Scan for the cell matching the given text and deliver its (X, Y) coordinate at center. 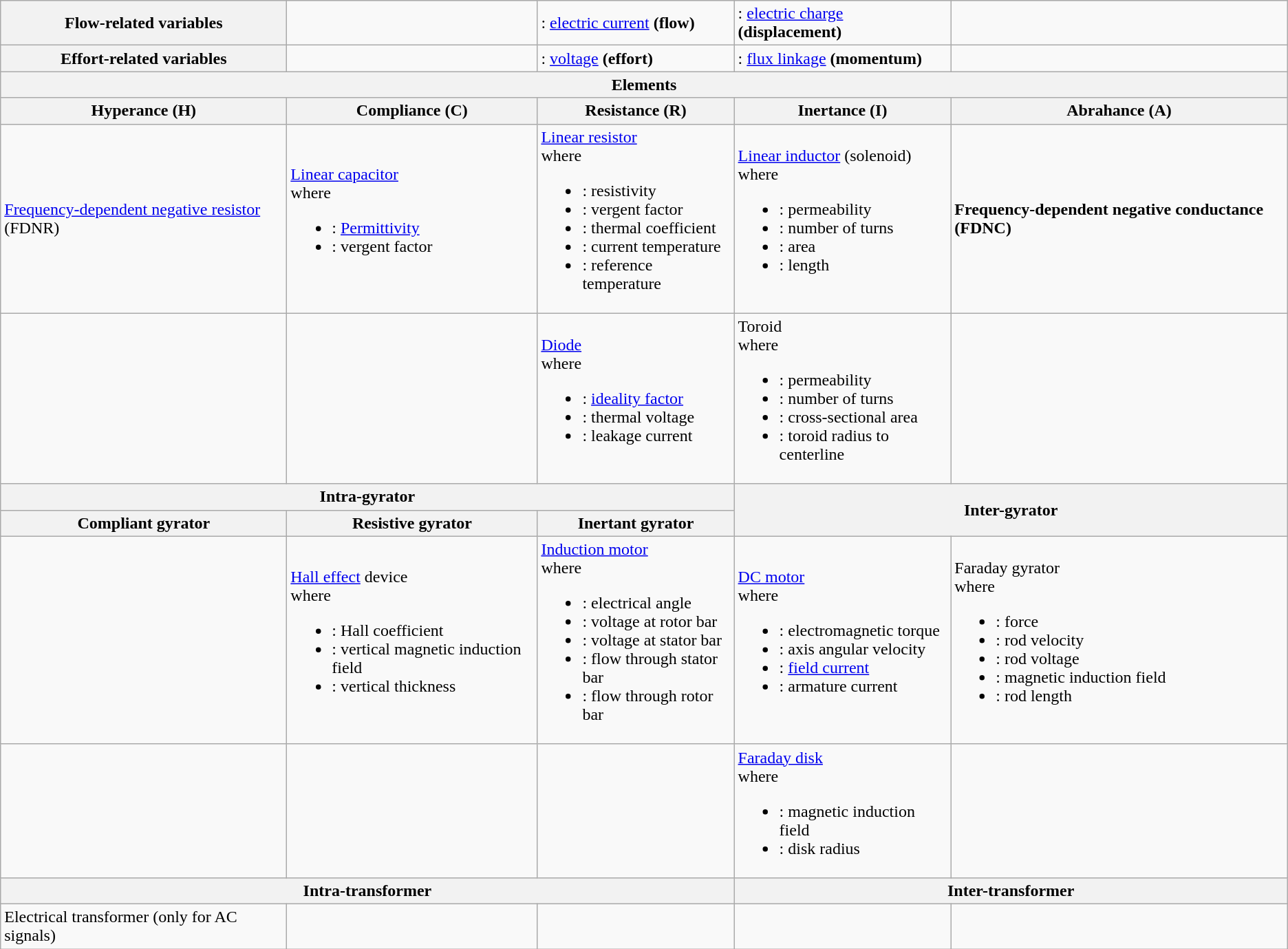
Elements (644, 85)
Compliance (C) (412, 111)
Flow-related variables (144, 23)
: flux linkage (momentum) (842, 58)
: electric current (flow) (636, 23)
Frequency-dependent negative resistor (FDNR) (144, 219)
Electrical transformer (only for AC signals) (144, 926)
: electric charge (displacement) (842, 23)
Frequency-dependent negative conductance (FDNC) (1119, 219)
Inertance (I) (842, 111)
Inter-gyrator (1011, 510)
Resistance (R) (636, 111)
DC motor where: electromagnetic torque: axis angular velocity: field current: armature current (842, 640)
Linear inductor (solenoid) where: permeability: number of turns: area: length (842, 219)
Linear resistor where: resistivity: vergent factor: thermal coefficient: current temperature: reference temperature (636, 219)
: voltage (effort) (636, 58)
Faraday gyrator where: force: rod velocity: rod voltage: magnetic induction field: rod length (1119, 640)
Abrahance (A) (1119, 111)
Hall effect device where: Hall coefficient: vertical magnetic induction field: vertical thickness (412, 640)
Hyperance (H) (144, 111)
Resistive gyrator (412, 523)
Effort-related variables (144, 58)
Faraday disk where: magnetic induction field: disk radius (842, 811)
Intra-gyrator (367, 497)
Intra-transformer (367, 891)
Inertant gyrator (636, 523)
Induction motor where: electrical angle: voltage at rotor bar: voltage at stator bar: flow through stator bar: flow through rotor bar (636, 640)
Inter-transformer (1011, 891)
Compliant gyrator (144, 523)
Linear capacitor where: Permittivity: vergent factor (412, 219)
Diode where: ideality factor: thermal voltage: leakage current (636, 398)
Toroid where: permeability: number of turns: cross-sectional area: toroid radius to centerline (842, 398)
